Determine the (X, Y) coordinate at the center of the cell enclosing the given text.  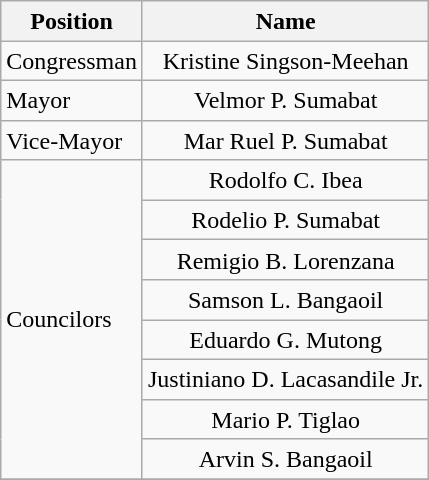
Vice-Mayor (72, 140)
Mayor (72, 100)
Kristine Singson-Meehan (285, 61)
Eduardo G. Mutong (285, 340)
Arvin S. Bangaoil (285, 459)
Position (72, 21)
Mario P. Tiglao (285, 419)
Name (285, 21)
Mar Ruel P. Sumabat (285, 140)
Samson L. Bangaoil (285, 300)
Councilors (72, 320)
Rodolfo C. Ibea (285, 180)
Rodelio P. Sumabat (285, 220)
Remigio B. Lorenzana (285, 260)
Justiniano D. Lacasandile Jr. (285, 379)
Velmor P. Sumabat (285, 100)
Congressman (72, 61)
